Detect which cell encompasses the target text, then output its (x, y) center coordinate. 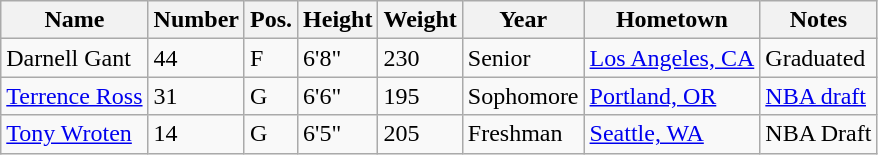
31 (196, 96)
NBA draft (818, 96)
Height (338, 20)
6'5" (338, 134)
Year (523, 20)
Tony Wroten (74, 134)
205 (420, 134)
44 (196, 58)
Notes (818, 20)
Graduated (818, 58)
Terrence Ross (74, 96)
Sophomore (523, 96)
Darnell Gant (74, 58)
Number (196, 20)
6'8" (338, 58)
Pos. (270, 20)
230 (420, 58)
F (270, 58)
195 (420, 96)
Weight (420, 20)
Name (74, 20)
Portland, OR (672, 96)
Hometown (672, 20)
NBA Draft (818, 134)
Freshman (523, 134)
6'6" (338, 96)
Los Angeles, CA (672, 58)
14 (196, 134)
Seattle, WA (672, 134)
Senior (523, 58)
